Capture the cell that displays the provided text and extract its [x, y] central coordinate. 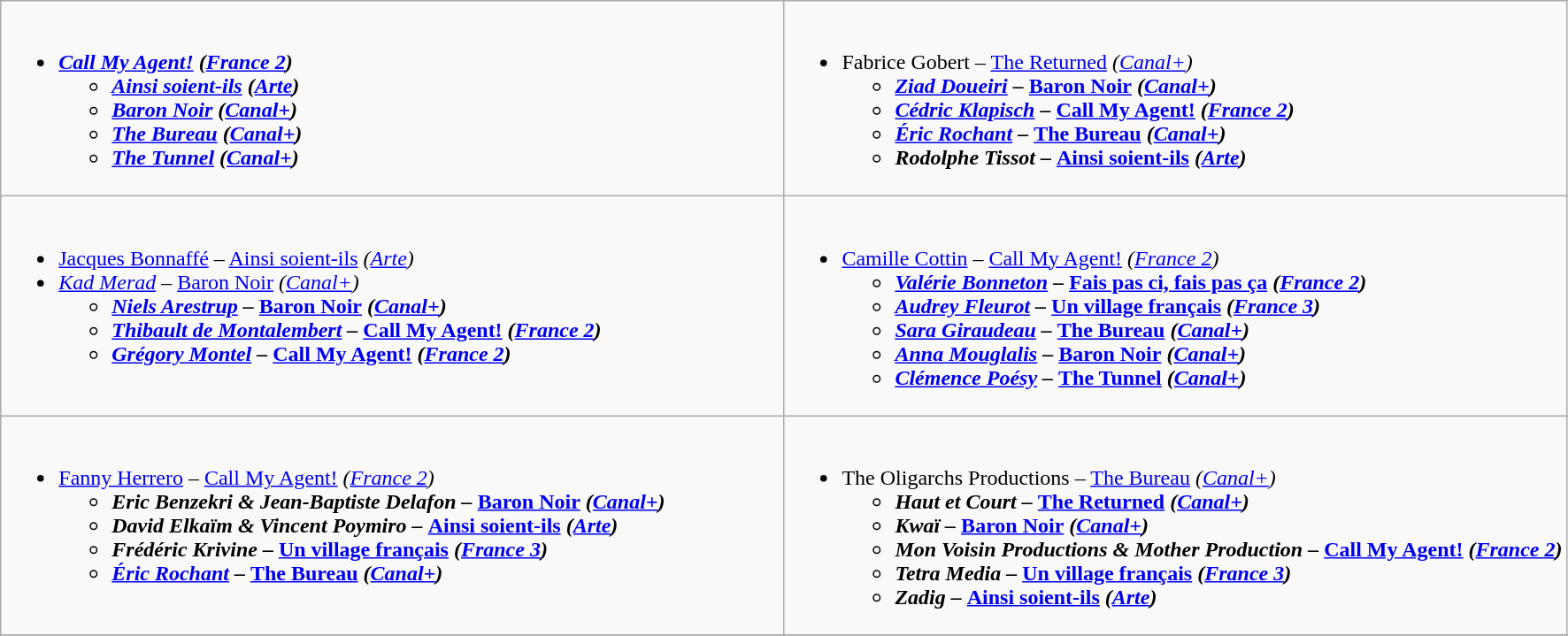
Call My Agent! (France 2)Ainsi soient-ils (Arte)Baron Noir (Canal+)The Bureau (Canal+)The Tunnel (Canal+) [393, 99]
